Search for the cell housing the specified text and yield its (x, y) center coordinate. 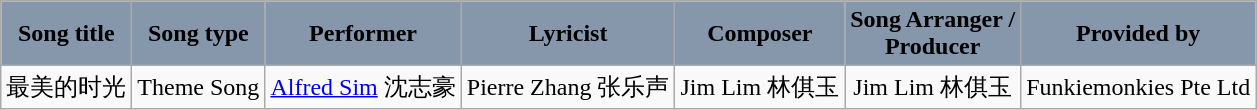
Song Arranger / Producer (933, 34)
Composer (760, 34)
Pierre Zhang 张乐声 (568, 88)
Performer (363, 34)
Alfred Sim 沈志豪 (363, 88)
Lyricist (568, 34)
Song type (198, 34)
Provided by (1138, 34)
Theme Song (198, 88)
最美的时光 (66, 88)
Funkiemonkies Pte Ltd (1138, 88)
Song title (66, 34)
